Output the (x, y) coordinate of the center of the cell containing the given text.  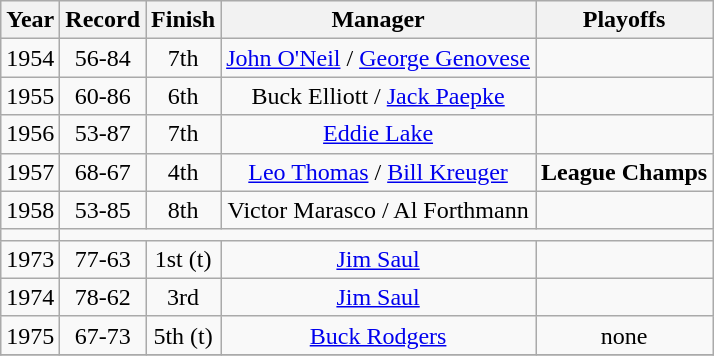
Victor Marasco / Al Forthmann (378, 210)
53-87 (103, 134)
67-73 (103, 335)
1973 (30, 259)
Buck Rodgers (378, 335)
Record (103, 20)
8th (184, 210)
1975 (30, 335)
Buck Elliott / Jack Paepke (378, 96)
1958 (30, 210)
4th (184, 172)
Playoffs (624, 20)
5th (t) (184, 335)
Eddie Lake (378, 134)
6th (184, 96)
1954 (30, 58)
53-85 (103, 210)
Leo Thomas / Bill Kreuger (378, 172)
56-84 (103, 58)
68-67 (103, 172)
John O'Neil / George Genovese (378, 58)
1974 (30, 297)
Finish (184, 20)
Year (30, 20)
1956 (30, 134)
1955 (30, 96)
1957 (30, 172)
78-62 (103, 297)
1st (t) (184, 259)
77-63 (103, 259)
60-86 (103, 96)
3rd (184, 297)
none (624, 335)
League Champs (624, 172)
Manager (378, 20)
